Provide the [X, Y] coordinate of the cell's center where the given text is located.  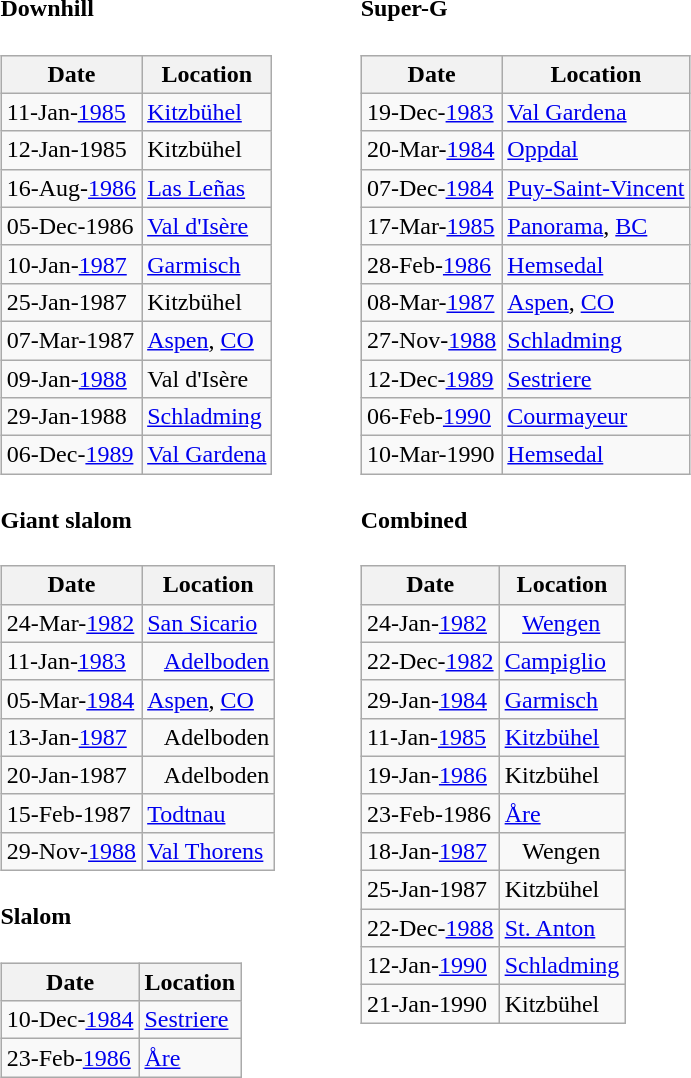
17-Mar-1985 [431, 226]
21-Jan-1990 [430, 1004]
19-Jan-1986 [430, 775]
10-Jan-1987 [71, 264]
Courmayeur [596, 417]
06-Dec-1989 [71, 455]
05-Dec-1986 [71, 226]
19-Dec-1983 [431, 112]
Campiglio [562, 661]
29-Jan-1988 [71, 417]
St. Anton [562, 928]
16-Aug-1986 [71, 188]
Las Leñas [207, 188]
07-Mar-1987 [71, 340]
12-Jan-1990 [430, 966]
18-Jan-1987 [430, 851]
28-Feb-1986 [431, 264]
22-Dec-1982 [430, 661]
20-Mar-1984 [431, 150]
24-Jan-1982 [430, 623]
San Sicario [208, 623]
10-Dec-1984 [70, 1020]
29-Jan-1984 [430, 699]
09-Jan-1988 [71, 379]
Oppdal [596, 150]
10-Mar-1990 [431, 455]
12-Dec-1989 [431, 379]
07-Dec-1984 [431, 188]
08-Mar-1987 [431, 302]
Panorama, BC [596, 226]
Puy-Saint-Vincent [596, 188]
15-Feb-1987 [71, 813]
29-Nov-1988 [71, 851]
Val Thorens [208, 851]
22-Dec-1988 [430, 928]
11-Jan-1983 [71, 661]
13-Jan-1987 [71, 737]
20-Jan-1987 [71, 775]
Todtnau [208, 813]
27-Nov-1988 [431, 340]
12-Jan-1985 [71, 150]
05-Mar-1984 [71, 699]
24-Mar-1982 [71, 623]
06-Feb-1990 [431, 417]
